From the cell containing the given text, extract its center point as [X, Y] coordinate. 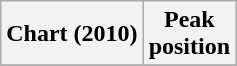
Peakposition [189, 34]
Chart (2010) [72, 34]
